Identify which cell holds the provided text, then report its [x, y] central coordinate. 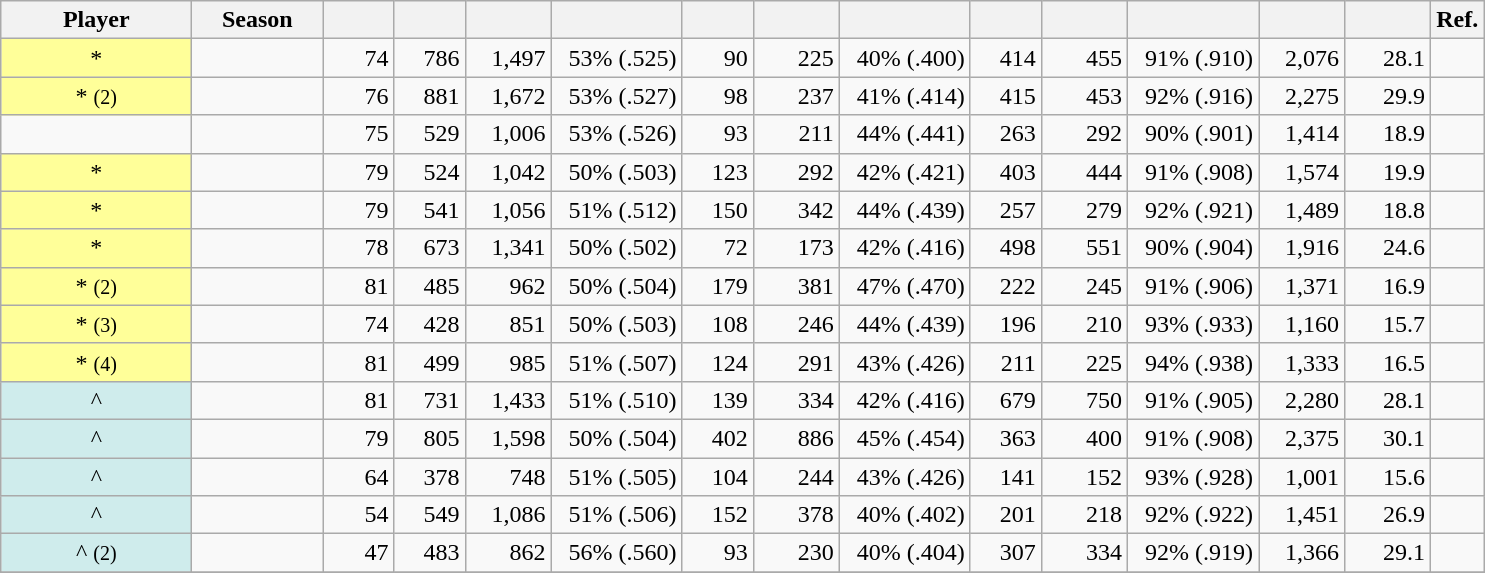
402 [718, 438]
53% (.525) [616, 58]
53% (.527) [616, 96]
72 [718, 248]
750 [1084, 400]
53% (.526) [616, 134]
307 [1006, 553]
51% (.507) [616, 362]
218 [1084, 515]
673 [430, 248]
1,006 [508, 134]
64 [358, 477]
881 [430, 96]
179 [718, 286]
93% (.933) [1192, 324]
40% (.400) [904, 58]
1,414 [1301, 134]
1,433 [508, 400]
1,672 [508, 96]
455 [1084, 58]
985 [508, 362]
498 [1006, 248]
2,280 [1301, 400]
400 [1084, 438]
16.5 [1388, 362]
45% (.454) [904, 438]
1,371 [1301, 286]
257 [1006, 210]
51% (.510) [616, 400]
1,489 [1301, 210]
Player [96, 20]
210 [1084, 324]
44% (.441) [904, 134]
524 [430, 172]
237 [796, 96]
263 [1006, 134]
291 [796, 362]
886 [796, 438]
76 [358, 96]
47 [358, 553]
1,366 [1301, 553]
Ref. [1458, 20]
41% (.414) [904, 96]
139 [718, 400]
1,341 [508, 248]
1,086 [508, 515]
50% (.502) [616, 248]
499 [430, 362]
1,056 [508, 210]
47% (.470) [904, 286]
90% (.904) [1192, 248]
108 [718, 324]
551 [1084, 248]
279 [1084, 210]
851 [508, 324]
414 [1006, 58]
91% (.905) [1192, 400]
483 [430, 553]
962 [508, 286]
342 [796, 210]
98 [718, 96]
453 [1084, 96]
679 [1006, 400]
549 [430, 515]
30.1 [1388, 438]
485 [430, 286]
51% (.505) [616, 477]
15.6 [1388, 477]
731 [430, 400]
75 [358, 134]
201 [1006, 515]
91% (.906) [1192, 286]
18.8 [1388, 210]
92% (.919) [1192, 553]
24.6 [1388, 248]
92% (.922) [1192, 515]
196 [1006, 324]
150 [718, 210]
42% (.421) [904, 172]
* (3) [96, 324]
92% (.921) [1192, 210]
541 [430, 210]
428 [430, 324]
1,916 [1301, 248]
78 [358, 248]
18.9 [1388, 134]
1,001 [1301, 477]
1,451 [1301, 515]
444 [1084, 172]
123 [718, 172]
40% (.404) [904, 553]
1,042 [508, 172]
29.1 [1388, 553]
91% (.910) [1192, 58]
415 [1006, 96]
403 [1006, 172]
124 [718, 362]
222 [1006, 286]
90 [718, 58]
2,275 [1301, 96]
90% (.901) [1192, 134]
1,574 [1301, 172]
381 [796, 286]
51% (.512) [616, 210]
26.9 [1388, 515]
748 [508, 477]
16.9 [1388, 286]
1,598 [508, 438]
1,333 [1301, 362]
786 [430, 58]
141 [1006, 477]
529 [430, 134]
94% (.938) [1192, 362]
92% (.916) [1192, 96]
2,375 [1301, 438]
54 [358, 515]
29.9 [1388, 96]
40% (.402) [904, 515]
2,076 [1301, 58]
1,160 [1301, 324]
Season [258, 20]
173 [796, 248]
19.9 [1388, 172]
363 [1006, 438]
245 [1084, 286]
104 [718, 477]
^ (2) [96, 553]
246 [796, 324]
1,497 [508, 58]
93% (.928) [1192, 477]
51% (.506) [616, 515]
862 [508, 553]
* (4) [96, 362]
56% (.560) [616, 553]
15.7 [1388, 324]
244 [796, 477]
230 [796, 553]
805 [430, 438]
